Provide the (x, y) coordinate of the cell's center where the given text is located.  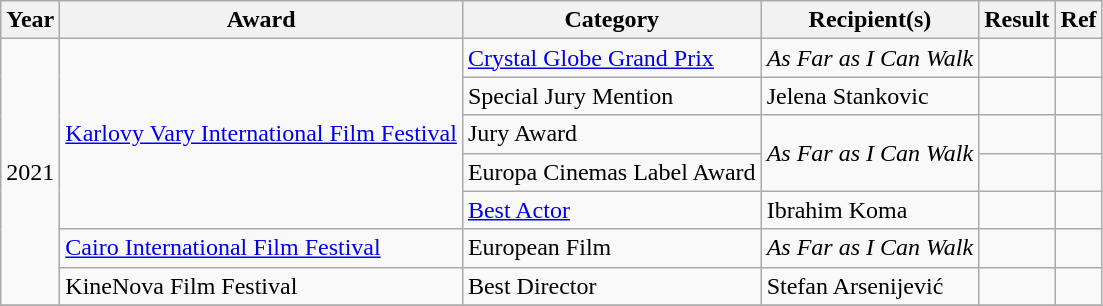
KineNova Film Festival (262, 286)
Special Jury Mention (612, 96)
Year (30, 20)
Karlovy Vary International Film Festival (262, 134)
Crystal Globe Grand Prix (612, 58)
Category (612, 20)
European Film (612, 248)
Best Director (612, 286)
Stefan Arsenijević (870, 286)
Europa Cinemas Label Award (612, 172)
Jelena Stankovic (870, 96)
Recipient(s) (870, 20)
2021 (30, 172)
Ibrahim Koma (870, 210)
Cairo International Film Festival (262, 248)
Jury Award (612, 134)
Award (262, 20)
Best Actor (612, 210)
Result (1017, 20)
Ref (1078, 20)
